Determine the (X, Y) coordinate at the center of the cell enclosing the given text.  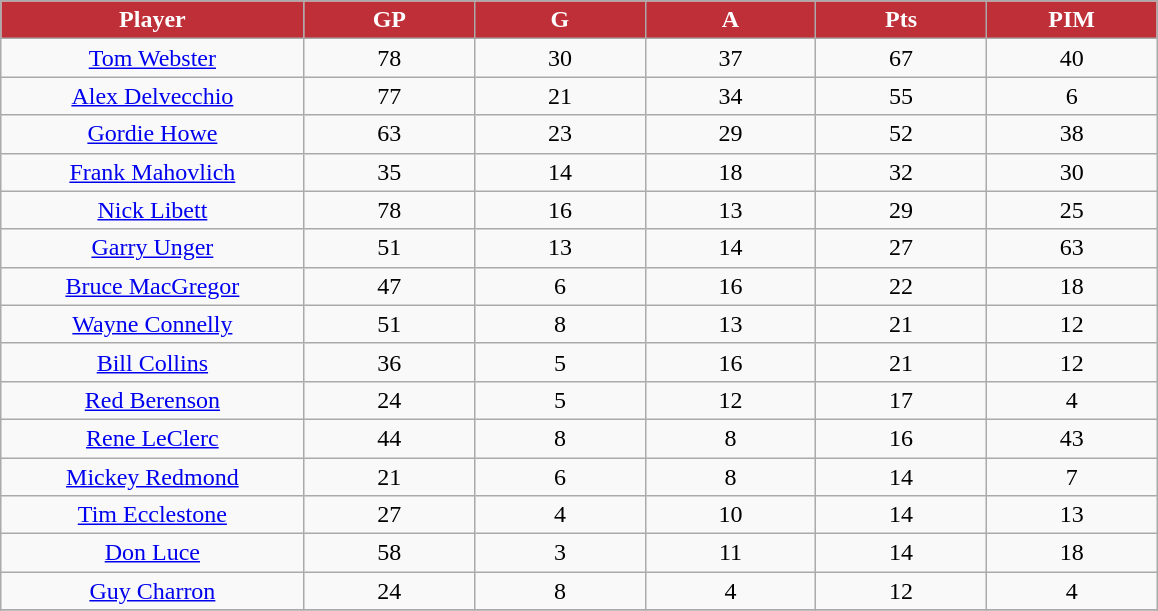
77 (390, 96)
Bill Collins (152, 362)
34 (730, 96)
Gordie Howe (152, 134)
23 (560, 134)
Mickey Redmond (152, 477)
Bruce MacGregor (152, 286)
Frank Mahovlich (152, 172)
Player (152, 20)
10 (730, 515)
G (560, 20)
Alex Delvecchio (152, 96)
44 (390, 438)
Wayne Connelly (152, 324)
17 (902, 400)
55 (902, 96)
38 (1072, 134)
A (730, 20)
GP (390, 20)
25 (1072, 210)
3 (560, 553)
Rene LeClerc (152, 438)
47 (390, 286)
Tim Ecclestone (152, 515)
40 (1072, 58)
67 (902, 58)
37 (730, 58)
Don Luce (152, 553)
PIM (1072, 20)
Nick Libett (152, 210)
36 (390, 362)
Garry Unger (152, 248)
58 (390, 553)
Guy Charron (152, 591)
Red Berenson (152, 400)
35 (390, 172)
32 (902, 172)
43 (1072, 438)
22 (902, 286)
Pts (902, 20)
11 (730, 553)
7 (1072, 477)
Tom Webster (152, 58)
52 (902, 134)
